Scan for the cell matching the given text and deliver its (x, y) coordinate at center. 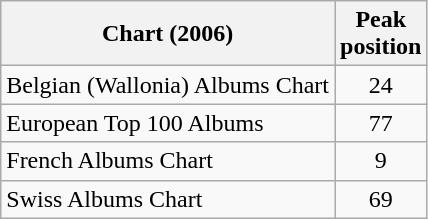
77 (380, 123)
European Top 100 Albums (168, 123)
Belgian (Wallonia) Albums Chart (168, 85)
9 (380, 161)
69 (380, 199)
French Albums Chart (168, 161)
Swiss Albums Chart (168, 199)
Peakposition (380, 34)
24 (380, 85)
Chart (2006) (168, 34)
